Output the (X, Y) coordinate of the center of the cell containing the given text.  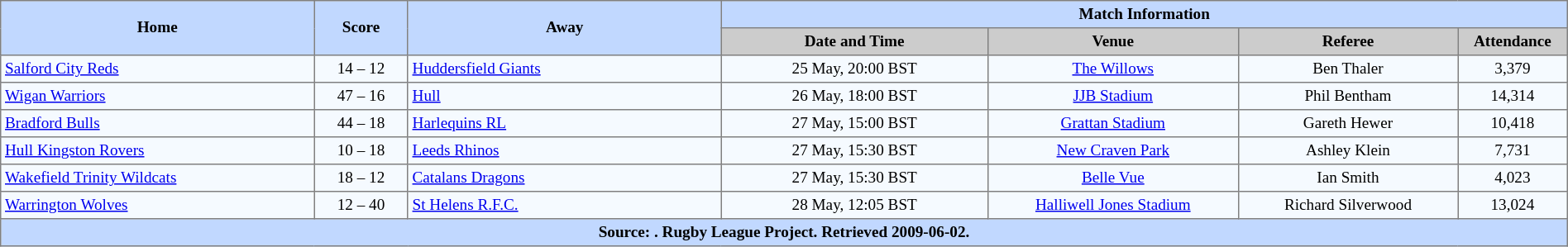
Richard Silverwood (1348, 205)
New Craven Park (1113, 150)
7,731 (1513, 150)
Home (157, 28)
3,379 (1513, 69)
Bradford Bulls (157, 124)
Catalans Dragons (564, 178)
4,023 (1513, 178)
Gareth Hewer (1348, 124)
Salford City Reds (157, 69)
Harlequins RL (564, 124)
Score (361, 28)
47 – 16 (361, 96)
Match Information (1145, 15)
27 May, 15:00 BST (854, 124)
14,314 (1513, 96)
Ian Smith (1348, 178)
Wakefield Trinity Wildcats (157, 178)
Ashley Klein (1348, 150)
Warrington Wolves (157, 205)
Phil Bentham (1348, 96)
Wigan Warriors (157, 96)
26 May, 18:00 BST (854, 96)
10,418 (1513, 124)
Venue (1113, 41)
JJB Stadium (1113, 96)
Ben Thaler (1348, 69)
Attendance (1513, 41)
Huddersfield Giants (564, 69)
13,024 (1513, 205)
10 – 18 (361, 150)
Away (564, 28)
28 May, 12:05 BST (854, 205)
St Helens R.F.C. (564, 205)
Grattan Stadium (1113, 124)
Hull (564, 96)
Referee (1348, 41)
Belle Vue (1113, 178)
44 – 18 (361, 124)
Halliwell Jones Stadium (1113, 205)
Leeds Rhinos (564, 150)
25 May, 20:00 BST (854, 69)
Source: . Rugby League Project. Retrieved 2009-06-02. (784, 233)
12 – 40 (361, 205)
Date and Time (854, 41)
Hull Kingston Rovers (157, 150)
18 – 12 (361, 178)
14 – 12 (361, 69)
The Willows (1113, 69)
